Pinpoint the cell where the given text exists, returning its [x, y] midpoint coordinate. 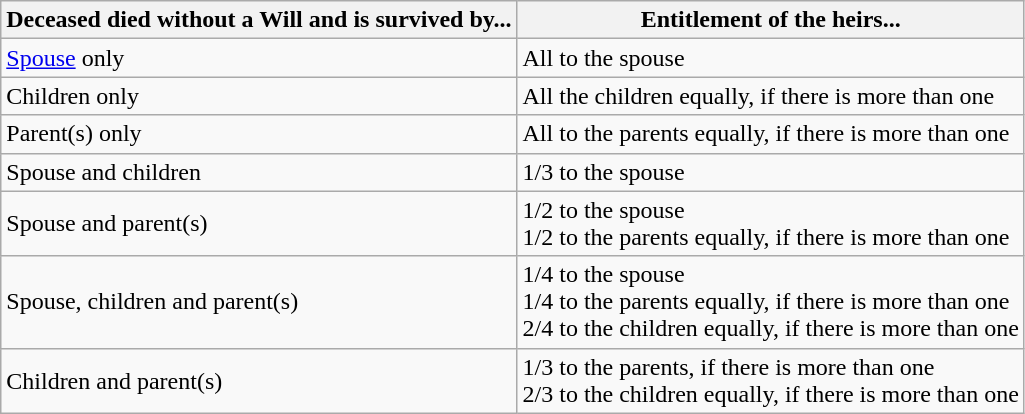
1/3 to the parents, if there is more than one2/3 to the children equally, if there is more than one [770, 380]
Spouse, children and parent(s) [259, 302]
Spouse only [259, 58]
1/2 to the spouse1/2 to the parents equally, if there is more than one [770, 224]
All to the parents equally, if there is more than one [770, 134]
1/3 to the spouse [770, 172]
Children and parent(s) [259, 380]
All to the spouse [770, 58]
1/4 to the spouse1/4 to the parents equally, if there is more than one2/4 to the children equally, if there is more than one [770, 302]
Parent(s) only [259, 134]
Spouse and parent(s) [259, 224]
All the children equally, if there is more than one [770, 96]
Spouse and children [259, 172]
Entitlement of the heirs... [770, 20]
Children only [259, 96]
Deceased died without a Will and is survived by... [259, 20]
